From the cell containing the given text, extract its center point as [x, y] coordinate. 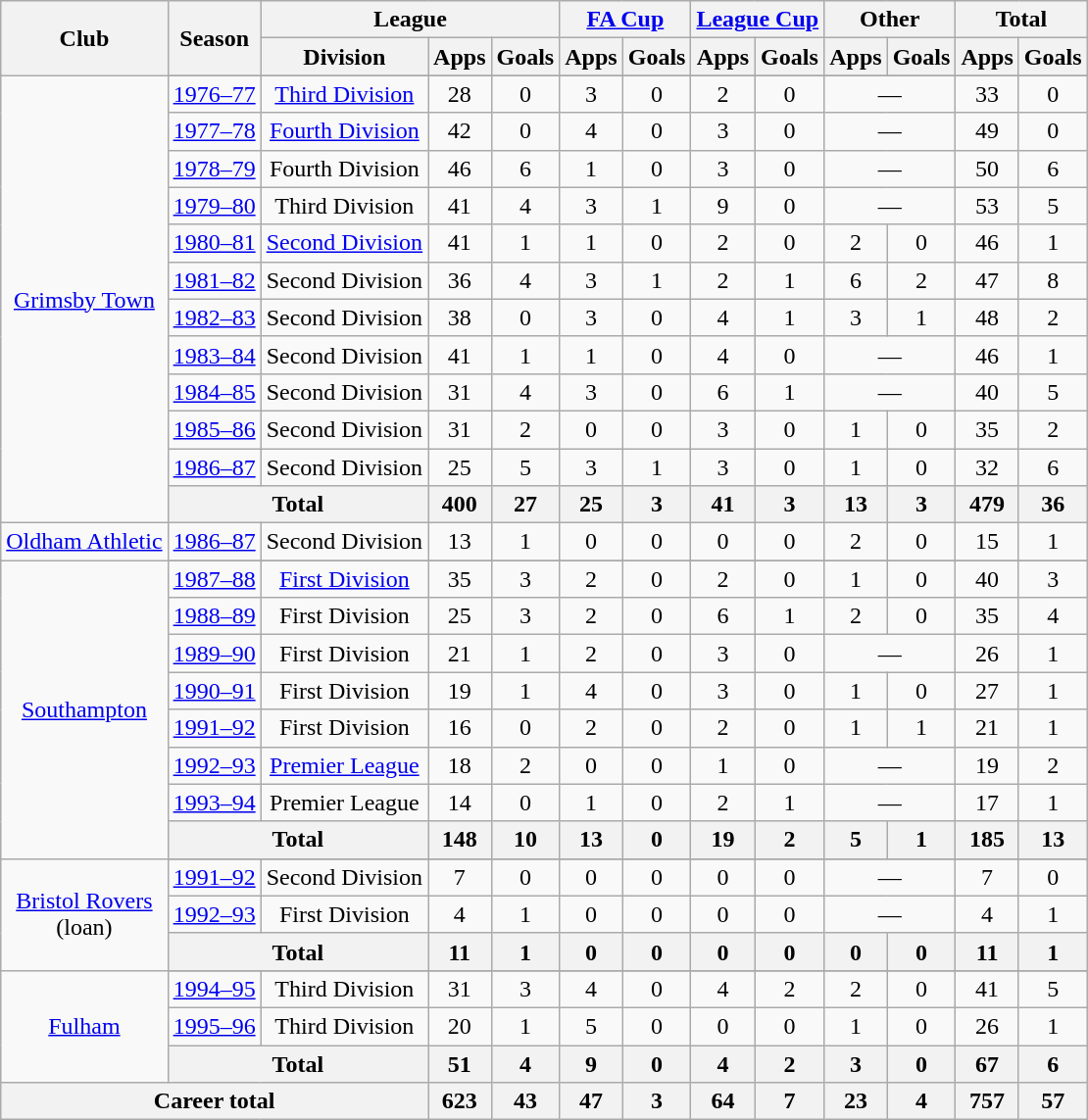
League [410, 20]
Southampton [84, 709]
Career total [215, 1101]
53 [987, 206]
400 [460, 505]
28 [460, 94]
50 [987, 169]
1983–84 [214, 355]
League Cup [758, 20]
1978–79 [214, 169]
57 [1053, 1101]
1976–77 [214, 94]
18 [460, 765]
10 [525, 840]
49 [987, 131]
32 [987, 467]
51 [460, 1063]
148 [460, 840]
48 [987, 317]
38 [460, 317]
1977–78 [214, 131]
Division [344, 57]
1989–90 [214, 654]
Grimsby Town [84, 300]
Bristol Rovers(loan) [84, 914]
185 [987, 840]
15 [987, 542]
1995–96 [214, 1026]
1985–86 [214, 429]
16 [460, 728]
1987–88 [214, 579]
64 [723, 1101]
Other [890, 20]
14 [460, 803]
1980–81 [214, 243]
Oldham Athletic [84, 542]
1984–85 [214, 392]
23 [856, 1101]
1982–83 [214, 317]
43 [525, 1101]
42 [460, 131]
33 [987, 94]
Club [84, 38]
1981–82 [214, 280]
20 [460, 1026]
67 [987, 1063]
17 [987, 803]
1979–80 [214, 206]
1990–91 [214, 691]
1988–89 [214, 616]
Fulham [84, 1026]
1993–94 [214, 803]
1994–95 [214, 989]
479 [987, 505]
757 [987, 1101]
623 [460, 1101]
Season [214, 38]
8 [1053, 280]
FA Cup [625, 20]
